Return the (x, y) coordinate for the center point of the cell that contains the specified text.  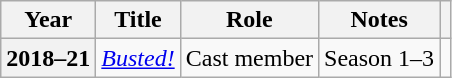
Title (138, 20)
Year (48, 20)
Role (249, 20)
2018–21 (48, 58)
Busted! (138, 58)
Notes (380, 20)
Season 1–3 (380, 58)
Cast member (249, 58)
